Determine the (x, y) coordinate at the center of the cell enclosing the given text.  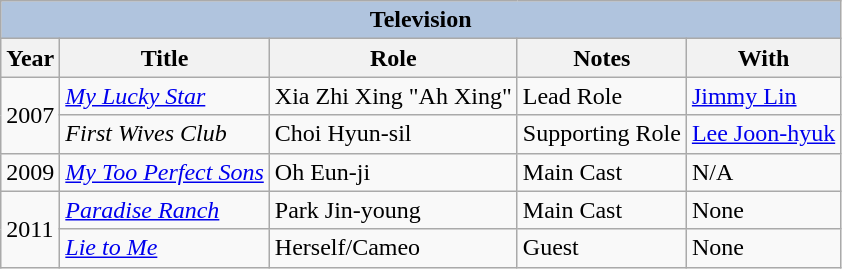
Oh Eun-ji (393, 172)
Paradise Ranch (164, 210)
First Wives Club (164, 134)
2011 (30, 229)
Role (393, 58)
Title (164, 58)
Choi Hyun-sil (393, 134)
Supporting Role (602, 134)
Lead Role (602, 96)
My Too Perfect Sons (164, 172)
With (763, 58)
Lie to Me (164, 248)
Guest (602, 248)
My Lucky Star (164, 96)
Herself/Cameo (393, 248)
Jimmy Lin (763, 96)
Lee Joon-hyuk (763, 134)
2009 (30, 172)
Xia Zhi Xing "Ah Xing" (393, 96)
N/A (763, 172)
Television (421, 20)
Park Jin-young (393, 210)
Notes (602, 58)
Year (30, 58)
2007 (30, 115)
